Identify which cell holds the provided text, then report its (x, y) central coordinate. 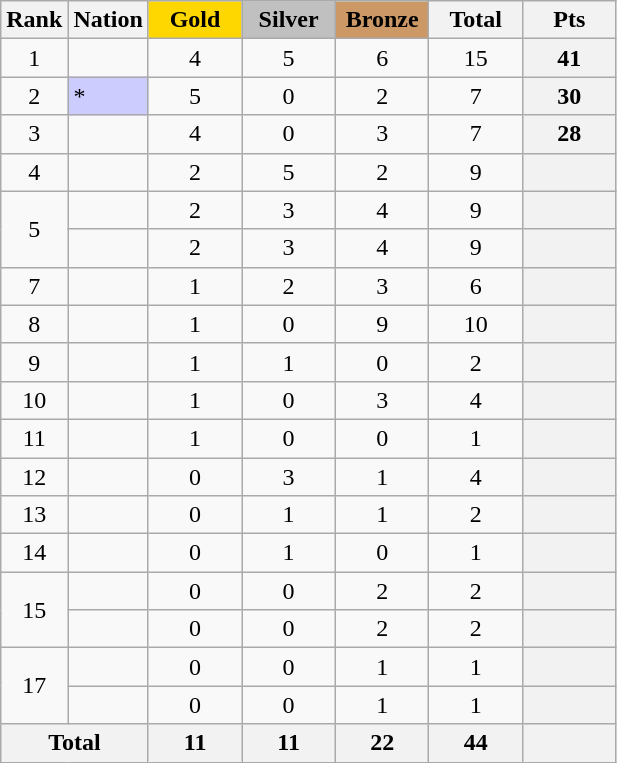
Nation (108, 20)
Rank (34, 20)
Silver (289, 20)
14 (34, 553)
13 (34, 515)
Bronze (382, 20)
41 (570, 58)
8 (34, 324)
Pts (570, 20)
28 (570, 134)
30 (570, 96)
12 (34, 477)
44 (476, 743)
* (108, 96)
22 (382, 743)
Gold (195, 20)
17 (34, 686)
